Identify which cell holds the provided text, then report its (X, Y) central coordinate. 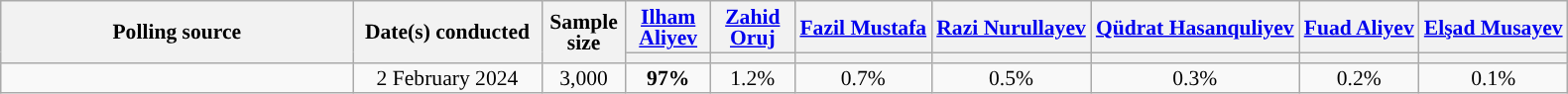
Sample size (583, 32)
0.3% (1195, 77)
Qüdrat Hasanquliyev (1195, 27)
Date(s) conducted (447, 32)
3,000 (583, 77)
Fuad Aliyev (1359, 27)
97% (668, 77)
1.2% (752, 77)
Razi Nurullayev (1012, 27)
0.5% (1012, 77)
Zahid Oruj (752, 27)
Elşad Musayev (1494, 27)
Ilham Aliyev (668, 27)
0.7% (863, 77)
Polling source (177, 32)
Fazil Mustafa (863, 27)
0.1% (1494, 77)
0.2% (1359, 77)
2 February 2024 (447, 77)
